Return [X, Y] of the center of cell containing provided text 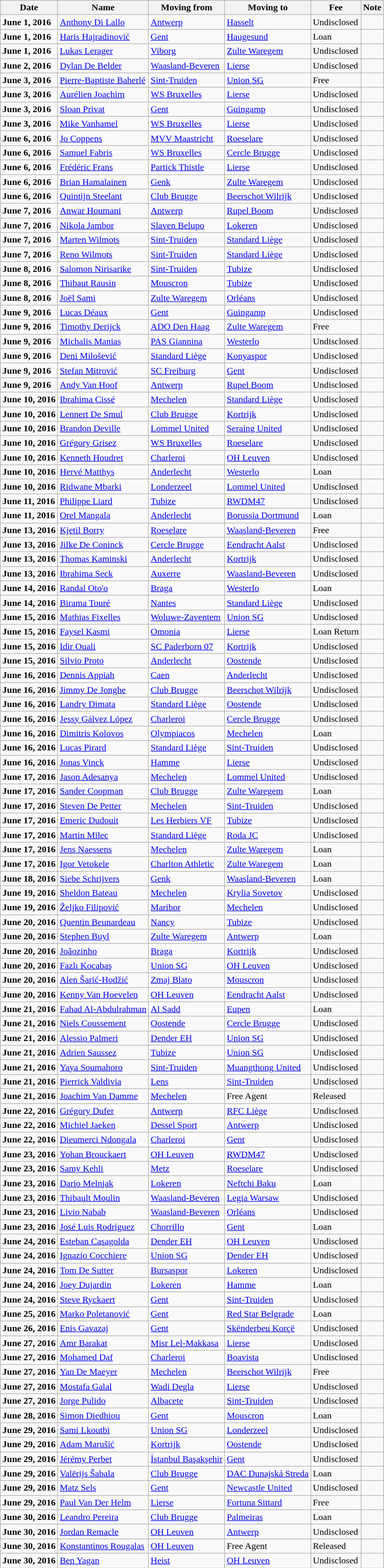
ADO Den Haag [187, 327]
Lens [187, 1081]
Fortuna Sittard [268, 1502]
Ibrahima Cissé [103, 399]
Sami Lkoutbi [103, 1430]
Zmaj Blato [187, 980]
Seraing United [268, 429]
Mohamed Daf [103, 1358]
Roda JC [268, 835]
Ben Yagan [103, 1560]
Fazlı Kocabaş [103, 966]
Palmeiras [268, 1517]
Note [372, 8]
Nancy [187, 922]
Jason Adesanya [103, 777]
Esteban Casagolda [103, 1241]
Borussia Dortmund [268, 516]
Hervé Matthys [103, 472]
Thibault Moulin [103, 1198]
Dylan De Belder [103, 66]
Dessel Sport [187, 1125]
June 2, 2016 [29, 66]
DAC Dunajská Streda [268, 1473]
Brandon Deville [103, 429]
Thibaut Rausin [103, 283]
June 18, 2016 [29, 878]
June 26, 2016 [29, 1328]
Ignazio Cocchiere [103, 1256]
Lennert De Smul [103, 414]
Jilke De Coninck [103, 545]
Lucas Pirard [103, 748]
Mathias Fixelles [103, 617]
Kjetil Borry [103, 530]
Muangthong United [268, 1067]
Anthony Di Lallo [103, 22]
Misr Lel-Makkasa [187, 1343]
Timothy Derijck [103, 327]
Partick Thistle [187, 167]
Newcastle United [268, 1488]
Haugesund [268, 37]
Loan Return [336, 631]
Konstantinos Rougalas [103, 1546]
Grégory Dufer [103, 1111]
Philippe Liard [103, 501]
Mostafa Galal [103, 1386]
Krylia Sovetov [268, 893]
Joachim Van Damme [103, 1096]
Jérémy Perbet [103, 1459]
Sloan Privat [103, 109]
Heist [187, 1560]
Mike Vanhamel [103, 124]
Salomon Nirisarike [103, 269]
Viborg [187, 51]
Dieumerci Ndongala [103, 1140]
Ridwane Mbarki [103, 487]
Moving from [187, 8]
Woluwe-Zaventem [187, 617]
Jorge Pulido [103, 1401]
Joël Sami [103, 298]
Skënderbeu Korçë [268, 1328]
Birama Touré [103, 602]
Leandro Pereira [103, 1517]
Yohan Brouckaert [103, 1154]
Quintijn Steelant [103, 196]
Charlton Athletic [187, 864]
Marten Wilmots [103, 240]
Red Star Belgrade [268, 1314]
Igor Vetokele [103, 864]
Slaven Belupo [187, 225]
Lukas Lerager [103, 51]
İstanbul Başakşehir [187, 1459]
Quentin Beunardeau [103, 922]
Pierre-Baptiste Baherlé [103, 80]
Maribor [187, 908]
Steve Ryckaert [103, 1299]
Stefan Mitrović [103, 370]
Stephen Buyl [103, 937]
Alen Šarić-Hodžić [103, 980]
Hasselt [268, 22]
Les Herbiers VF [187, 820]
Neftchi Baku [268, 1183]
Sheldon Bateau [103, 893]
Tom De Sutter [103, 1270]
Reno Wilmots [103, 254]
Joey Dujardin [103, 1285]
Jessy Gálvez López [103, 719]
Kenny Van Hoevelen [103, 994]
Samuel Fabris [103, 153]
Dennis Appiah [103, 675]
Faysel Kasmi [103, 631]
Idir Ouali [103, 646]
Niels Coussement [103, 1023]
Steven De Petter [103, 806]
Omonia [187, 631]
Olympiacos [187, 733]
Fahad Al-Abdulrahman [103, 1009]
Chorrillo [187, 1227]
Amr Barakat [103, 1343]
Pierrick Valdivia [103, 1081]
Dimitris Kolovos [103, 733]
June 25, 2016 [29, 1314]
Lucas Déaux [103, 312]
RFC Liège [268, 1111]
Samy Kehli [103, 1169]
Anwar Houmani [103, 211]
Martin Milec [103, 835]
Haris Hajradinović [103, 37]
Jordan Remacle [103, 1531]
Michiel Jaeken [103, 1125]
Andy Van Hoof [103, 385]
Frédéric Frans [103, 167]
June 28, 2016 [29, 1415]
Auxerre [187, 574]
Paul Van Der Helm [103, 1502]
Alessio Palmeri [103, 1038]
Konyaspor [268, 356]
Sander Coopman [103, 791]
SC Freiburg [187, 370]
SC Paderborn 07 [187, 646]
Livio Nabab [103, 1212]
Željko Filipović [103, 908]
Dario Melnjak [103, 1183]
Metz [187, 1169]
Yaya Soumahoro [103, 1067]
Albacete [187, 1401]
Silvio Proto [103, 661]
Boavista [268, 1358]
Michalis Manias [103, 341]
Emeric Dudouit [103, 820]
Legia Warsaw [268, 1198]
Enis Gavazaj [103, 1328]
Jens Naessens [103, 849]
Adrien Saussez [103, 1052]
Jimmy De Jonghe [103, 690]
MVV Maastricht [187, 138]
Jo Coppens [103, 138]
Marko Poletanović [103, 1314]
Ibrahima Seck [103, 574]
PAS Giannina [187, 341]
Caen [187, 675]
Simon Diedhiou [103, 1415]
Wadi Degla [187, 1386]
Aurélien Joachim [103, 95]
Date [29, 8]
Al Sadd [187, 1009]
Bursaspor [187, 1270]
Grégory Grisez [103, 443]
José Luis Rodríguez [103, 1227]
Yan De Maeyer [103, 1372]
Valērijs Šabala [103, 1473]
Randal Oto'o [103, 588]
Moving to [268, 8]
Nantes [187, 602]
Name [103, 8]
Kenneth Houdret [103, 458]
Joãozinho [103, 951]
Eupen [268, 1009]
Deni Milošević [103, 356]
Thomas Kaminski [103, 559]
Matz Sels [103, 1488]
Nikola Jambor [103, 225]
Siebe Schrijvers [103, 878]
Orel Mangala [103, 516]
Adam Marušić [103, 1444]
Jonas Vinck [103, 762]
Brian Hamalainen [103, 182]
Fee [336, 8]
Landry Dimata [103, 704]
